Scan for the cell matching the given text and deliver its [X, Y] coordinate at center. 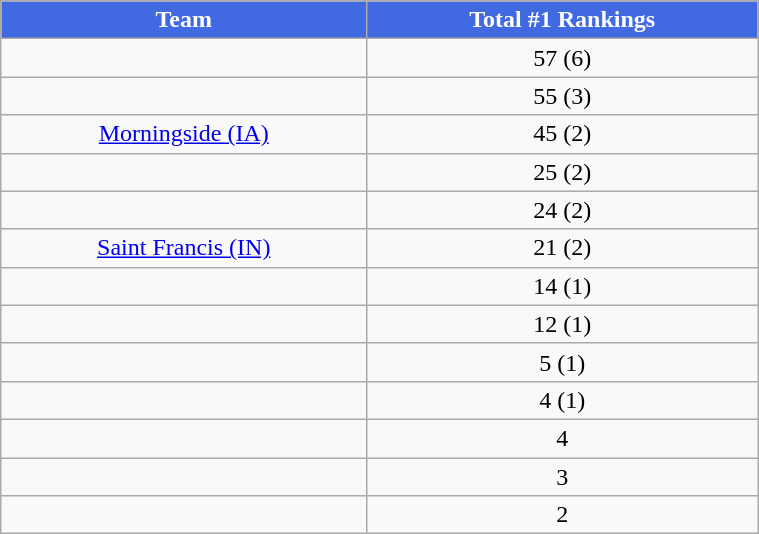
57 (6) [562, 58]
25 (2) [562, 172]
Team [184, 20]
2 [562, 515]
55 (3) [562, 96]
12 (1) [562, 324]
Morningside (IA) [184, 134]
24 (2) [562, 210]
4 [562, 438]
5 (1) [562, 362]
Total #1 Rankings [562, 20]
Saint Francis (IN) [184, 248]
3 [562, 477]
21 (2) [562, 248]
4 (1) [562, 400]
45 (2) [562, 134]
14 (1) [562, 286]
